Pinpoint the cell where the given text exists, returning its [x, y] midpoint coordinate. 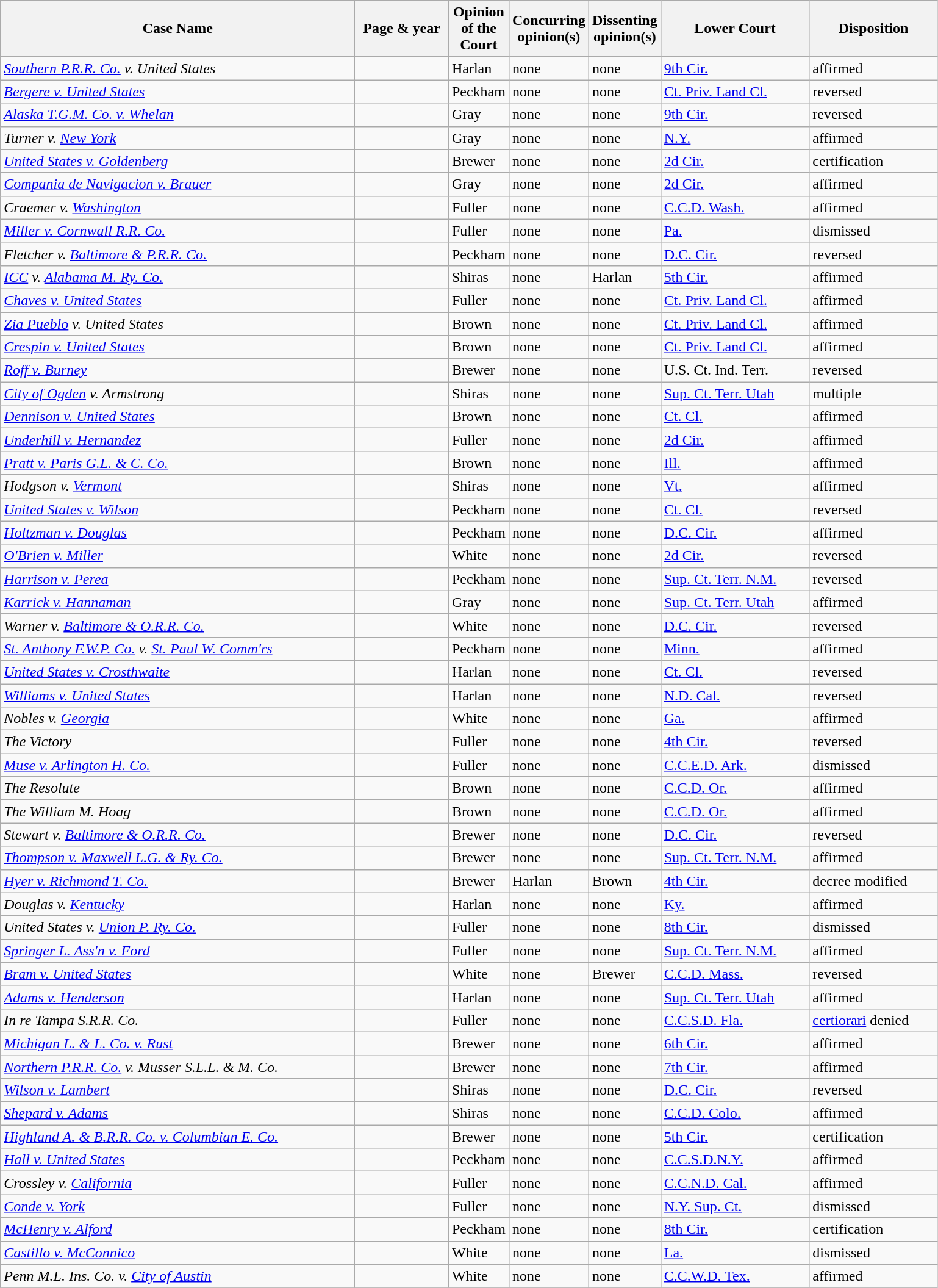
Harrison v. Perea [178, 579]
United States v. Wilson [178, 509]
Vt. [735, 486]
The Resolute [178, 788]
Warner v. Baltimore & O.R.R. Co. [178, 625]
U.S. Ct. Ind. Terr. [735, 370]
Southern P.R.R. Co. v. United States [178, 68]
Ga. [735, 719]
Pratt v. Paris G.L. & C. Co. [178, 463]
St. Anthony F.W.P. Co. v. St. Paul W. Comm'rs [178, 649]
Zia Pueblo v. United States [178, 324]
certiorari denied [873, 1020]
Williams v. United States [178, 695]
La. [735, 1253]
Underhill v. Hernandez [178, 440]
Page & year [402, 29]
Conde v. York [178, 1206]
multiple [873, 394]
Concurring opinion(s) [549, 29]
United States v. Union P. Ry. Co. [178, 927]
Northern P.R.R. Co. v. Musser S.L.L. & M. Co. [178, 1067]
The William M. Hoag [178, 811]
Highland A. & B.R.R. Co. v. Columbian E. Co. [178, 1137]
6th Cir. [735, 1043]
Springer L. Ass'n v. Ford [178, 951]
Case Name [178, 29]
Hyer v. Richmond T. Co. [178, 881]
ICC v. Alabama M. Ry. Co. [178, 277]
C.C.S.D. Fla. [735, 1020]
N.Y. [735, 138]
Crespin v. United States [178, 347]
United States v. Crosthwaite [178, 672]
Pa. [735, 231]
Thompson v. Maxwell L.G. & Ry. Co. [178, 858]
The Victory [178, 742]
Ill. [735, 463]
N.D. Cal. [735, 695]
Lower Court [735, 29]
Roff v. Burney [178, 370]
Minn. [735, 649]
Ky. [735, 904]
Opinion of the Court [478, 29]
Bram v. United States [178, 974]
Holtzman v. Douglas [178, 533]
Turner v. New York [178, 138]
Bergere v. United States [178, 92]
Hall v. United States [178, 1160]
C.C.N.D. Cal. [735, 1183]
C.C.W.D. Tex. [735, 1276]
Alaska T.G.M. Co. v. Whelan [178, 115]
Adams v. Henderson [178, 997]
C.C.E.D. Ark. [735, 765]
C.C.D. Colo. [735, 1114]
Dissenting opinion(s) [625, 29]
Chaves v. United States [178, 300]
C.C.D. Wash. [735, 207]
Compania de Navigacion v. Brauer [178, 184]
Castillo v. McConnico [178, 1253]
decree modified [873, 881]
Miller v. Cornwall R.R. Co. [178, 231]
Penn M.L. Ins. Co. v. City of Austin [178, 1276]
United States v. Goldenberg [178, 161]
Dennison v. United States [178, 417]
C.C.S.D.N.Y. [735, 1160]
Stewart v. Baltimore & O.R.R. Co. [178, 835]
In re Tampa S.R.R. Co. [178, 1020]
Crossley v. California [178, 1183]
C.C.D. Mass. [735, 974]
McHenry v. Alford [178, 1229]
Michigan L. & L. Co. v. Rust [178, 1043]
Douglas v. Kentucky [178, 904]
City of Ogden v. Armstrong [178, 394]
Craemer v. Washington [178, 207]
Fletcher v. Baltimore & P.R.R. Co. [178, 254]
O'Brien v. Miller [178, 556]
Karrick v. Hannaman [178, 602]
Nobles v. Georgia [178, 719]
7th Cir. [735, 1067]
Shepard v. Adams [178, 1114]
Disposition [873, 29]
Hodgson v. Vermont [178, 486]
N.Y. Sup. Ct. [735, 1206]
Wilson v. Lambert [178, 1090]
Muse v. Arlington H. Co. [178, 765]
